Search for the cell housing the specified text and yield its [x, y] center coordinate. 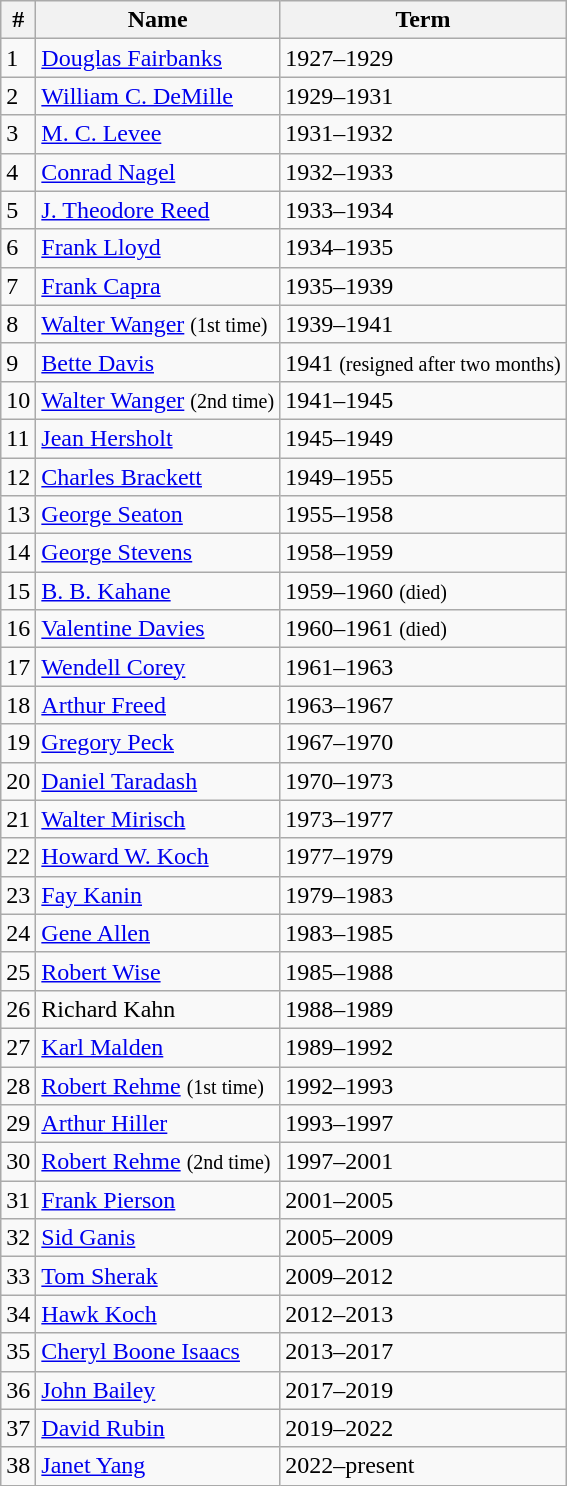
Walter Wanger (1st time) [158, 324]
36 [18, 1390]
Jean Hersholt [158, 438]
Gregory Peck [158, 743]
20 [18, 781]
2001–2005 [424, 1200]
17 [18, 667]
William C. DeMille [158, 96]
Frank Lloyd [158, 248]
2012–2013 [424, 1314]
35 [18, 1352]
26 [18, 1009]
Cheryl Boone Isaacs [158, 1352]
1929–1931 [424, 96]
Howard W. Koch [158, 857]
13 [18, 515]
Term [424, 20]
28 [18, 1085]
1927–1929 [424, 58]
Wendell Corey [158, 667]
37 [18, 1428]
Bette Davis [158, 362]
2005–2009 [424, 1238]
30 [18, 1162]
9 [18, 362]
Robert Rehme (1st time) [158, 1085]
Richard Kahn [158, 1009]
Charles Brackett [158, 477]
Frank Capra [158, 286]
1958–1959 [424, 553]
John Bailey [158, 1390]
2009–2012 [424, 1276]
1970–1973 [424, 781]
Valentine Davies [158, 629]
Walter Mirisch [158, 819]
Robert Rehme (2nd time) [158, 1162]
1963–1967 [424, 705]
1961–1963 [424, 667]
14 [18, 553]
1934–1935 [424, 248]
18 [18, 705]
8 [18, 324]
1931–1932 [424, 134]
1983–1985 [424, 933]
1967–1970 [424, 743]
24 [18, 933]
2017–2019 [424, 1390]
Sid Ganis [158, 1238]
David Rubin [158, 1428]
29 [18, 1124]
4 [18, 172]
2019–2022 [424, 1428]
1997–2001 [424, 1162]
1 [18, 58]
Arthur Hiller [158, 1124]
5 [18, 210]
11 [18, 438]
16 [18, 629]
1989–1992 [424, 1047]
Conrad Nagel [158, 172]
1992–1993 [424, 1085]
Douglas Fairbanks [158, 58]
15 [18, 591]
1993–1997 [424, 1124]
M. C. Levee [158, 134]
Karl Malden [158, 1047]
2022–present [424, 1466]
Janet Yang [158, 1466]
Gene Allen [158, 933]
1960–1961 (died) [424, 629]
7 [18, 286]
Daniel Taradash [158, 781]
1941 (resigned after two months) [424, 362]
21 [18, 819]
22 [18, 857]
B. B. Kahane [158, 591]
1932–1933 [424, 172]
Robert Wise [158, 971]
3 [18, 134]
Walter Wanger (2nd time) [158, 400]
1945–1949 [424, 438]
George Seaton [158, 515]
27 [18, 1047]
Frank Pierson [158, 1200]
Name [158, 20]
34 [18, 1314]
6 [18, 248]
Hawk Koch [158, 1314]
1941–1945 [424, 400]
2013–2017 [424, 1352]
19 [18, 743]
1977–1979 [424, 857]
2 [18, 96]
1979–1983 [424, 895]
1939–1941 [424, 324]
1985–1988 [424, 971]
32 [18, 1238]
# [18, 20]
George Stevens [158, 553]
Arthur Freed [158, 705]
1949–1955 [424, 477]
1959–1960 (died) [424, 591]
1933–1934 [424, 210]
12 [18, 477]
33 [18, 1276]
10 [18, 400]
Tom Sherak [158, 1276]
38 [18, 1466]
31 [18, 1200]
23 [18, 895]
1988–1989 [424, 1009]
1955–1958 [424, 515]
25 [18, 971]
1935–1939 [424, 286]
Fay Kanin [158, 895]
1973–1977 [424, 819]
J. Theodore Reed [158, 210]
